Pinpoint the cell where the given text exists, returning its [X, Y] midpoint coordinate. 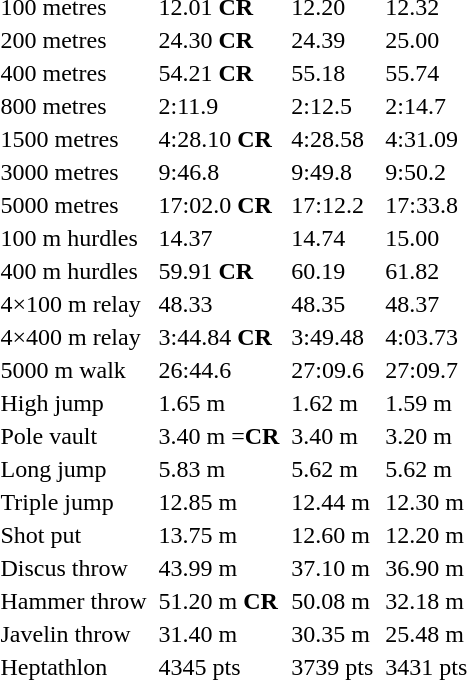
48.35 [332, 304]
54.21 CR [219, 73]
51.20 m CR [219, 601]
14.37 [219, 238]
48.33 [219, 304]
5.62 m [332, 469]
4:28.58 [332, 139]
17:02.0 CR [219, 205]
2:12.5 [332, 106]
43.99 m [219, 568]
12.85 m [219, 502]
4:28.10 CR [219, 139]
27:09.6 [332, 370]
60.19 [332, 271]
3.40 m =CR [219, 436]
12.44 m [332, 502]
31.40 m [219, 634]
12.60 m [332, 535]
50.08 m [332, 601]
59.91 CR [219, 271]
9:49.8 [332, 172]
55.18 [332, 73]
30.35 m [332, 634]
1.65 m [219, 403]
3:49.48 [332, 337]
3.40 m [332, 436]
24.30 CR [219, 40]
26:44.6 [219, 370]
9:46.8 [219, 172]
2:11.9 [219, 106]
14.74 [332, 238]
13.75 m [219, 535]
1.62 m [332, 403]
5.83 m [219, 469]
3:44.84 CR [219, 337]
17:12.2 [332, 205]
37.10 m [332, 568]
24.39 [332, 40]
